Locate the cell with the specified text and output its [X, Y] center coordinate. 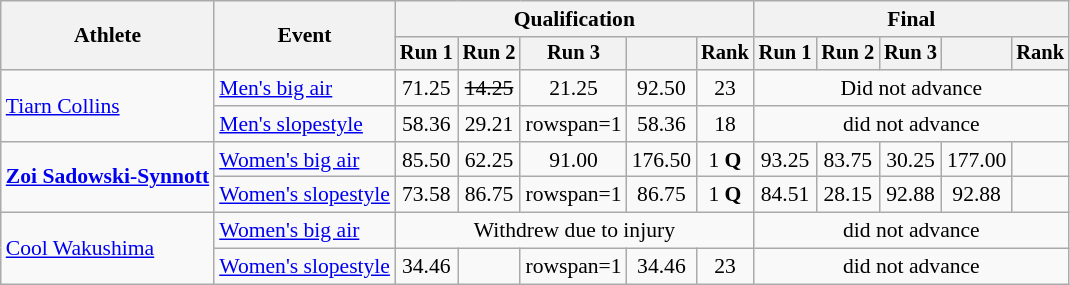
14.25 [490, 88]
Men's slopestyle [304, 124]
Withdrew due to injury [574, 231]
Final [912, 19]
21.25 [573, 88]
84.51 [786, 195]
177.00 [976, 160]
Athlete [108, 36]
91.00 [573, 160]
Men's big air [304, 88]
28.15 [848, 195]
18 [725, 124]
Zoi Sadowski-Synnott [108, 178]
Tiarn Collins [108, 106]
92.50 [662, 88]
83.75 [848, 160]
Event [304, 36]
71.25 [426, 88]
Cool Wakushima [108, 248]
176.50 [662, 160]
30.25 [910, 160]
85.50 [426, 160]
93.25 [786, 160]
Qualification [574, 19]
29.21 [490, 124]
Did not advance [912, 88]
62.25 [490, 160]
73.58 [426, 195]
